Provide the [x, y] coordinate of the cell's center where the given text is located.  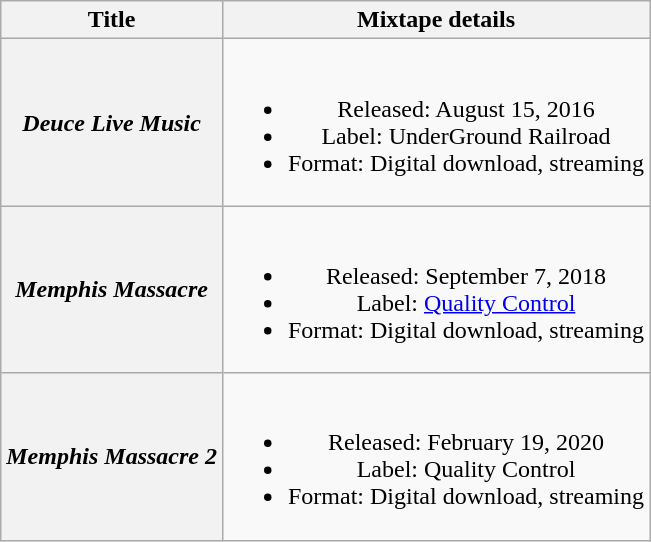
Mixtape details [436, 20]
Title [112, 20]
Memphis Massacre 2 [112, 456]
Memphis Massacre [112, 290]
Deuce Live Music [112, 122]
Released: February 19, 2020Label: Quality ControlFormat: Digital download, streaming [436, 456]
Released: September 7, 2018Label: Quality ControlFormat: Digital download, streaming [436, 290]
Released: August 15, 2016Label: UnderGround RailroadFormat: Digital download, streaming [436, 122]
